Find where the given text appears and provide that cell's center as (X, Y) coordinate. 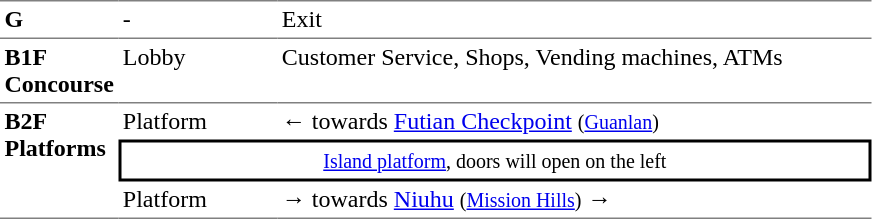
Exit (574, 19)
- (198, 19)
Customer Service, Shops, Vending machines, ATMs (574, 71)
← towards Futian Checkpoint (Guanlan) (574, 122)
G (59, 19)
B1FConcourse (59, 71)
Island platform, doors will open on the left (494, 161)
Platform (198, 122)
Lobby (198, 71)
